Output the [x, y] coordinate of the center of the cell containing the given text.  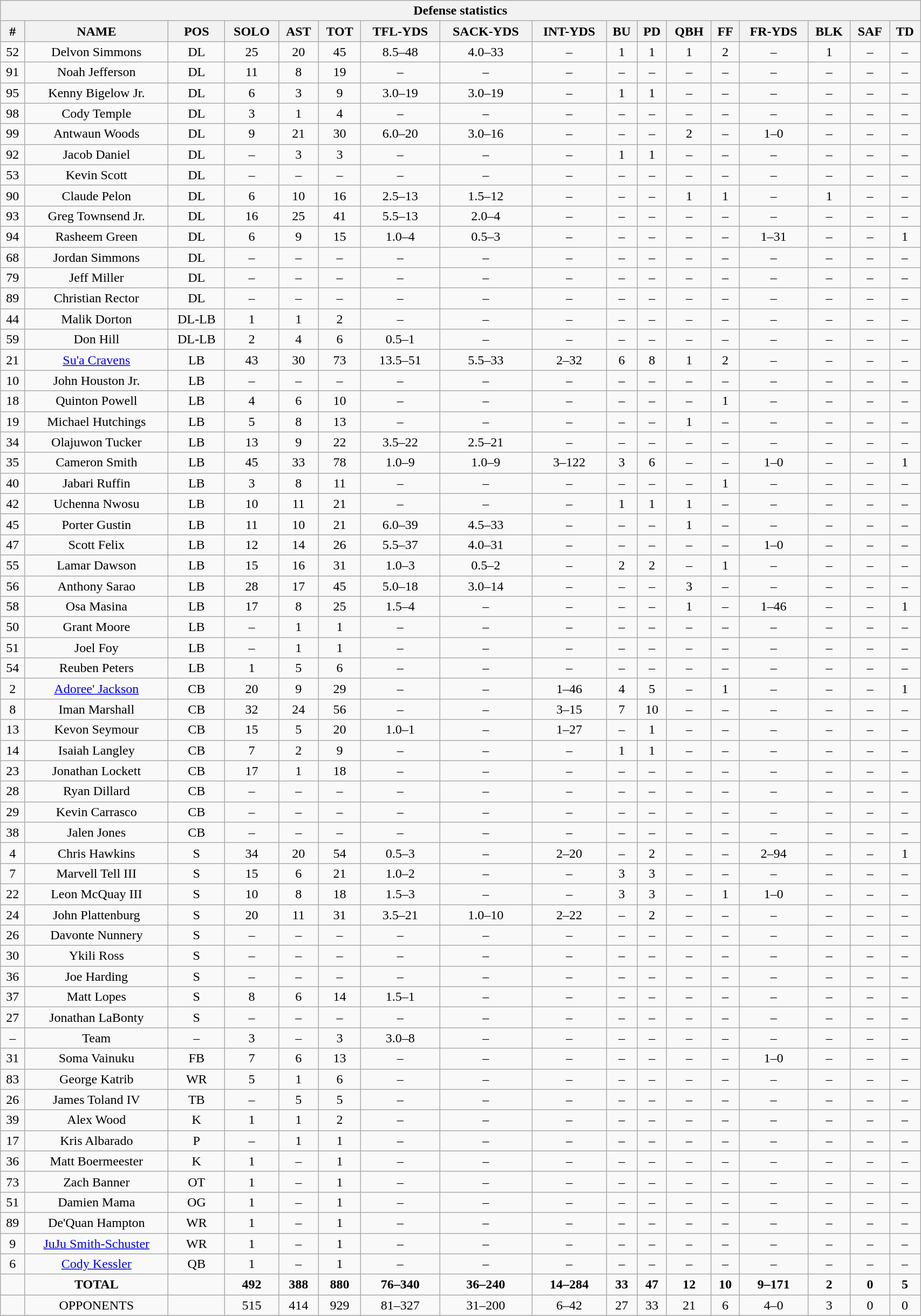
Malik Dorton [97, 319]
2–20 [569, 853]
George Katrib [97, 1079]
38 [13, 832]
23 [13, 771]
44 [13, 319]
TB [196, 1100]
1.0–4 [400, 236]
Jabari Ruffin [97, 483]
1–27 [569, 730]
Joe Harding [97, 976]
2.5–13 [400, 195]
4.5–33 [486, 524]
# [13, 31]
NAME [97, 31]
Joel Foy [97, 648]
5.0–18 [400, 586]
Chris Hawkins [97, 853]
Quinton Powell [97, 401]
13.5–51 [400, 360]
Matt Lopes [97, 997]
6.0–39 [400, 524]
Grant Moore [97, 627]
QBH [690, 31]
1.0–1 [400, 730]
FB [196, 1059]
99 [13, 134]
Damien Mama [97, 1202]
Kevon Seymour [97, 730]
92 [13, 154]
6.0–20 [400, 134]
Michael Hutchings [97, 422]
Soma Vainuku [97, 1059]
Ykili Ross [97, 956]
1.5–1 [400, 997]
Cameron Smith [97, 463]
0.5–1 [400, 340]
388 [298, 1285]
Kenny Bigelow Jr. [97, 93]
1.5–12 [486, 195]
2–22 [569, 915]
OPPONENTS [97, 1305]
42 [13, 504]
40 [13, 483]
BLK [829, 31]
31–200 [486, 1305]
53 [13, 175]
79 [13, 278]
5.5–13 [400, 216]
36–240 [486, 1285]
Zach Banner [97, 1182]
QB [196, 1264]
JuJu Smith-Schuster [97, 1243]
2–94 [774, 853]
414 [298, 1305]
3.0–8 [400, 1038]
3.0–14 [486, 586]
De'Quan Hampton [97, 1223]
Anthony Sarao [97, 586]
929 [340, 1305]
3.5–21 [400, 915]
Defense statistics [461, 11]
Alex Wood [97, 1120]
Cody Temple [97, 113]
SAF [870, 31]
76–340 [400, 1285]
OT [196, 1182]
Davonte Nunnery [97, 935]
TOTAL [97, 1285]
58 [13, 607]
TFL-YDS [400, 31]
4.0–33 [486, 52]
59 [13, 340]
4.0–31 [486, 545]
39 [13, 1120]
6–42 [569, 1305]
Team [97, 1038]
1.0–3 [400, 565]
BU [622, 31]
Cody Kessler [97, 1264]
FF [725, 31]
POS [196, 31]
93 [13, 216]
SACK-YDS [486, 31]
2.5–21 [486, 442]
P [196, 1141]
52 [13, 52]
Jonathan Lockett [97, 771]
2–32 [569, 360]
Antwaun Woods [97, 134]
Uchenna Nwosu [97, 504]
Jonathan LaBonty [97, 1017]
880 [340, 1285]
95 [13, 93]
68 [13, 257]
John Plattenburg [97, 915]
Kevin Carrasco [97, 812]
PD [652, 31]
Adoree' Jackson [97, 689]
41 [340, 216]
3–15 [569, 709]
Kris Albarado [97, 1141]
Jordan Simmons [97, 257]
94 [13, 236]
98 [13, 113]
Leon McQuay III [97, 894]
43 [252, 360]
James Toland IV [97, 1100]
Matt Boermeester [97, 1161]
Kevin Scott [97, 175]
TOT [340, 31]
492 [252, 1285]
Jalen Jones [97, 832]
Claude Pelon [97, 195]
3.0–16 [486, 134]
Su'a Cravens [97, 360]
1–31 [774, 236]
515 [252, 1305]
Iman Marshall [97, 709]
1.5–3 [400, 894]
Don Hill [97, 340]
81–327 [400, 1305]
37 [13, 997]
5.5–33 [486, 360]
SOLO [252, 31]
78 [340, 463]
0.5–2 [486, 565]
Reuben Peters [97, 668]
FR-YDS [774, 31]
TD [905, 31]
3.5–22 [400, 442]
John Houston Jr. [97, 381]
Greg Townsend Jr. [97, 216]
35 [13, 463]
14–284 [569, 1285]
55 [13, 565]
Christian Rector [97, 299]
Delvon Simmons [97, 52]
1.5–4 [400, 607]
Porter Gustin [97, 524]
90 [13, 195]
Noah Jefferson [97, 72]
3–122 [569, 463]
50 [13, 627]
1.0–2 [400, 873]
Osa Masina [97, 607]
AST [298, 31]
Ryan Dillard [97, 791]
Scott Felix [97, 545]
Olajuwon Tucker [97, 442]
4–0 [774, 1305]
OG [196, 1202]
Rasheem Green [97, 236]
Lamar Dawson [97, 565]
Isaiah Langley [97, 750]
INT-YDS [569, 31]
91 [13, 72]
32 [252, 709]
5.5–37 [400, 545]
9–171 [774, 1285]
Jacob Daniel [97, 154]
Marvell Tell III [97, 873]
1.0–10 [486, 915]
Jeff Miller [97, 278]
2.0–4 [486, 216]
8.5–48 [400, 52]
83 [13, 1079]
